Locate the cell with the specified text and output its [x, y] center coordinate. 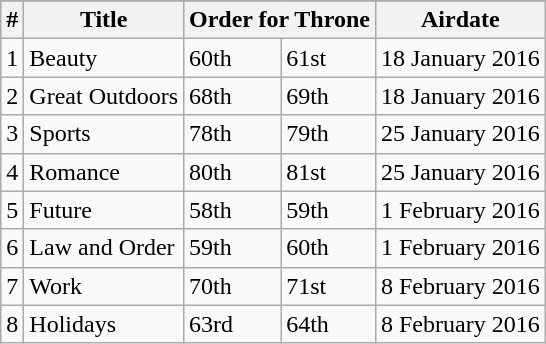
Romance [104, 172]
63rd [232, 324]
81st [328, 172]
64th [328, 324]
79th [328, 134]
Sports [104, 134]
8 [12, 324]
68th [232, 96]
Holidays [104, 324]
3 [12, 134]
Title [104, 20]
70th [232, 286]
71st [328, 286]
80th [232, 172]
5 [12, 210]
Airdate [460, 20]
Law and Order [104, 248]
Future [104, 210]
4 [12, 172]
2 [12, 96]
Beauty [104, 58]
6 [12, 248]
1 [12, 58]
61st [328, 58]
Work [104, 286]
Order for Throne [280, 20]
Great Outdoors [104, 96]
7 [12, 286]
78th [232, 134]
# [12, 20]
69th [328, 96]
58th [232, 210]
